From the cell containing the given text, extract its center point as [X, Y] coordinate. 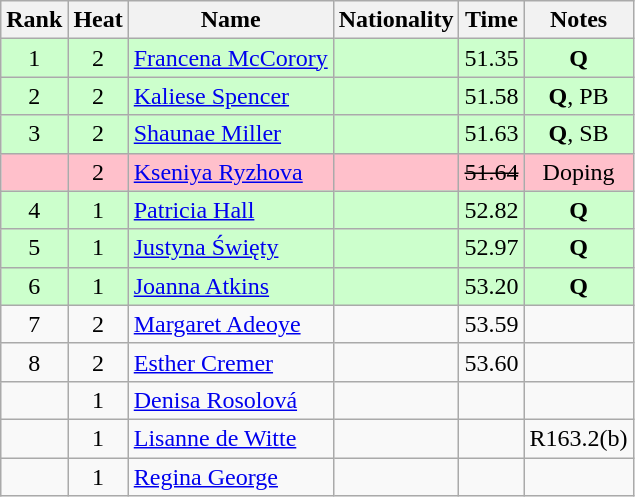
Rank [34, 20]
51.35 [492, 58]
Kseniya Ryzhova [230, 172]
4 [34, 210]
Joanna Atkins [230, 286]
53.20 [492, 286]
51.58 [492, 96]
Denisa Rosolová [230, 400]
Lisanne de Witte [230, 438]
8 [34, 362]
7 [34, 324]
Justyna Święty [230, 248]
Notes [578, 20]
52.97 [492, 248]
53.59 [492, 324]
51.64 [492, 172]
Regina George [230, 477]
Heat [98, 20]
Patricia Hall [230, 210]
Q, PB [578, 96]
Kaliese Spencer [230, 96]
Name [230, 20]
R163.2(b) [578, 438]
5 [34, 248]
51.63 [492, 134]
Q, SB [578, 134]
Margaret Adeoye [230, 324]
Time [492, 20]
53.60 [492, 362]
6 [34, 286]
3 [34, 134]
52.82 [492, 210]
Doping [578, 172]
Francena McCorory [230, 58]
Nationality [396, 20]
Shaunae Miller [230, 134]
Esther Cremer [230, 362]
